Extract the [X, Y] coordinate from the center of the cell holding the provided text.  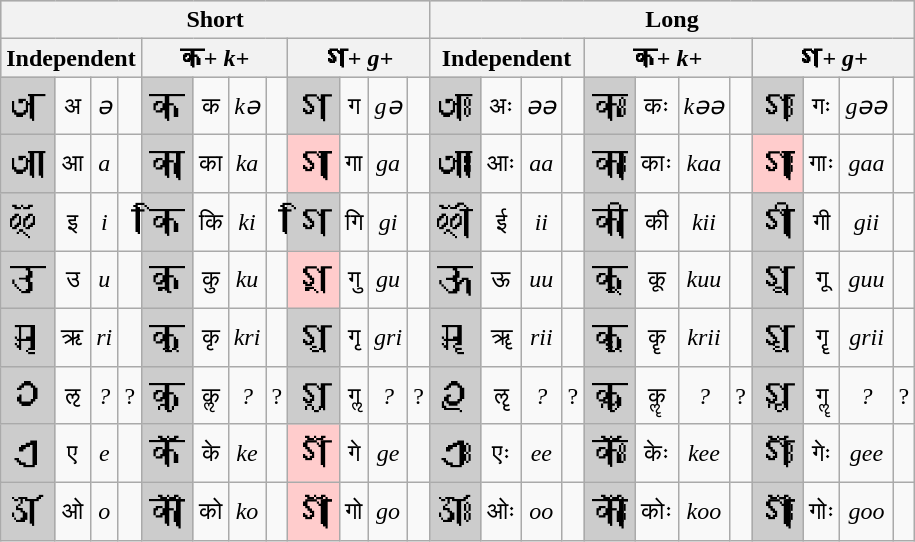
𑐐 [314, 106]
𑐐𑐵𑑅 [778, 164]
kuu [704, 280]
उ [72, 280]
गेः [822, 453]
𑐎𑐾 [167, 453]
कृ [210, 337]
इ [72, 222]
के [210, 453]
ॠ [501, 337]
गो [354, 511]
gi [388, 222]
ए [72, 453]
ke [247, 453]
əə [542, 106]
ऋ [72, 337]
kri [247, 337]
gee [866, 453]
𑐎𑐹 [610, 280]
𑐎𑐵𑑅 [610, 164]
गे [354, 453]
आ [72, 164]
ə [104, 106]
ku [247, 280]
𑐐𑐸 [314, 280]
एः [501, 453]
गः [822, 106]
ko [247, 511]
𑐃 [455, 222]
𑐇 [455, 337]
ki [247, 222]
𑐐𑐶 [314, 222]
kii [704, 222]
ग [354, 106]
aa [542, 164]
koo [704, 511]
𑐂 [28, 222]
kaa [704, 164]
कोः [656, 511]
𑐁𑑅 [455, 164]
कॢ [210, 395]
uu [542, 280]
kəə [704, 106]
केः [656, 453]
ओ [72, 511]
𑐐𑐻 [778, 337]
guu [866, 280]
𑐐𑐾𑑅 [778, 453]
e [104, 453]
𑐉 [455, 395]
𑐎𑐶 [167, 222]
कः [656, 106]
कू [656, 280]
𑐎𑐽 [610, 395]
𑐎𑑅 [610, 106]
grii [866, 337]
गा [354, 164]
goo [866, 511]
गि [354, 222]
ऌ [72, 395]
अः [501, 106]
𑐐𑑀 [314, 511]
gaa [866, 164]
o [104, 511]
gəə [866, 106]
आः [501, 164]
क [210, 106]
u [104, 280]
𑐐𑐼 [314, 395]
i [104, 222]
𑐈 [28, 395]
𑐀𑑅 [455, 106]
𑐎𑑀 [167, 511]
𑐌𑑅 [455, 511]
ka [247, 164]
𑐐𑐽 [778, 395]
गृ [354, 337]
कॄ [656, 337]
𑐎𑐷 [610, 222]
गॄ [822, 337]
𑐎𑐻 [610, 337]
𑐐𑑀𑑅 [778, 511]
𑐐𑐹 [778, 280]
गू [822, 280]
को [210, 511]
𑐆 [28, 337]
𑐌 [28, 511]
𑐎𑐵 [167, 164]
𑐅 [455, 280]
ओः [501, 511]
𑐊𑑅 [455, 453]
gri [388, 337]
गु [354, 280]
की [656, 222]
ii [542, 222]
rii [542, 337]
gu [388, 280]
oo [542, 511]
gə [388, 106]
𑐎𑐾𑑅 [610, 453]
कि [210, 222]
𑐎𑐸 [167, 280]
का [210, 164]
ga [388, 164]
𑐐𑐺 [314, 337]
a [104, 164]
𑐎𑐺 [167, 337]
𑐀 [28, 106]
𑐐𑐾 [314, 453]
go [388, 511]
गाः [822, 164]
गोः [822, 511]
अ [72, 106]
krii [704, 337]
काः [656, 164]
𑐐𑐵 [314, 164]
kə [247, 106]
ई [501, 222]
𑐎 [167, 106]
𑐎𑑀𑑅 [610, 511]
कु [210, 280]
𑐐𑐷 [778, 222]
ge [388, 453]
कॣ [656, 395]
ee [542, 453]
𑐁 [28, 164]
ऊ [501, 280]
kee [704, 453]
Long [672, 20]
Short [216, 20]
गी [822, 222]
ॡ [501, 395]
𑐊 [28, 453]
𑐎𑐼 [167, 395]
गॣ [822, 395]
𑐄 [28, 280]
gii [866, 222]
ri [104, 337]
𑐐𑑅 [778, 106]
गॢ [354, 395]
